Scan for the cell matching the given text and deliver its [X, Y] coordinate at center. 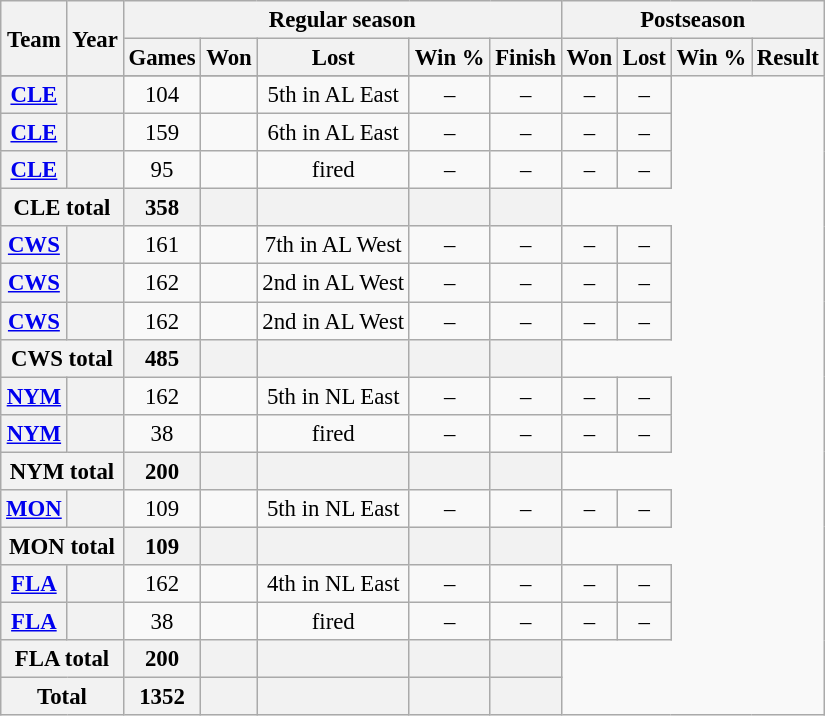
4th in NL East [333, 584]
Year [95, 38]
CLE total [62, 208]
161 [162, 245]
7th in AL West [333, 245]
CWS total [62, 358]
Postseason [692, 20]
Team [34, 38]
104 [162, 95]
358 [162, 208]
159 [162, 133]
Finish [526, 58]
Result [788, 58]
485 [162, 358]
FLA total [62, 659]
MON total [62, 546]
5th in AL East [333, 95]
Games [162, 58]
1352 [162, 697]
Total [62, 697]
MON [34, 509]
NYM total [62, 471]
Regular season [342, 20]
6th in AL East [333, 133]
95 [162, 170]
